Provide the [X, Y] coordinate of the cell's center where the given text is located.  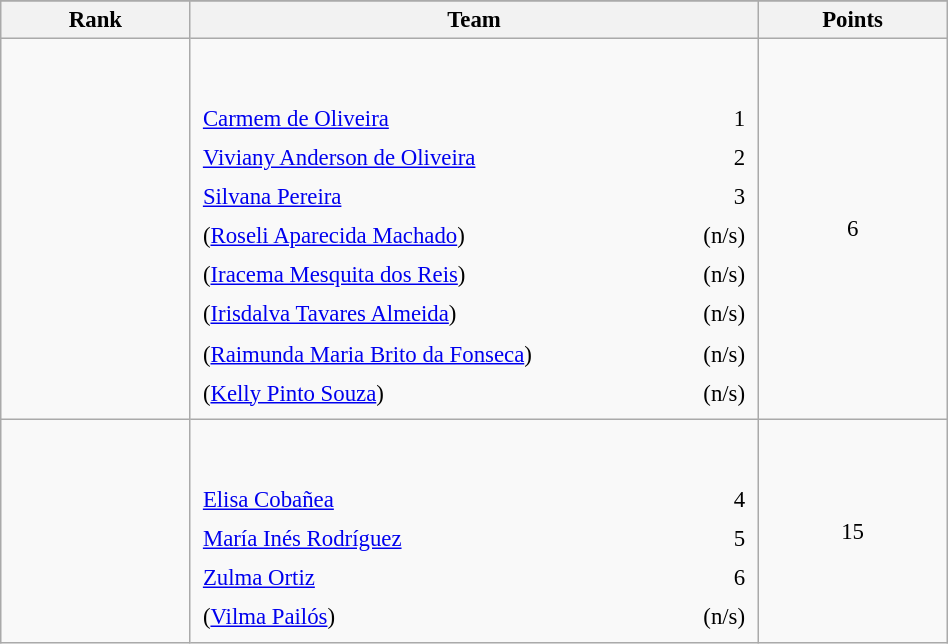
Silvana Pereira [436, 197]
Rank [96, 20]
Elisa Cobañea 4 María Inés Rodríguez 5 Zulma Ortiz 6 (Vilma Pailós) (n/s) [474, 531]
15 [852, 531]
María Inés Rodríguez [418, 538]
1 [714, 119]
3 [714, 197]
4 [696, 499]
Team [474, 20]
2 [714, 158]
Viviany Anderson de Oliveira [436, 158]
(Roseli Aparecida Machado) [436, 236]
Zulma Ortiz [418, 577]
Carmem de Oliveira [436, 119]
5 [696, 538]
(Iracema Mesquita dos Reis) [436, 275]
(Irisdalva Tavares Almeida) [436, 314]
Points [852, 20]
Elisa Cobañea [418, 499]
(Kelly Pinto Souza) [436, 392]
(Raimunda Maria Brito da Fonseca) [436, 353]
(Vilma Pailós) [418, 616]
